Search for the cell housing the specified text and yield its (X, Y) center coordinate. 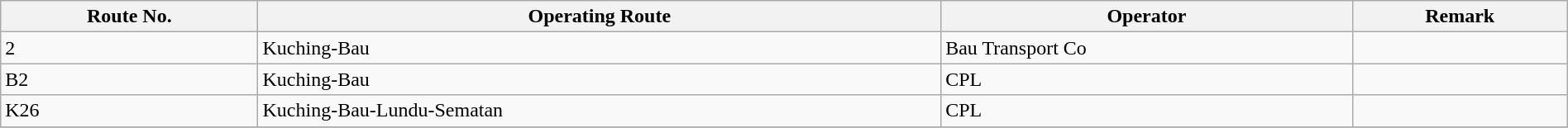
K26 (129, 111)
Operator (1146, 17)
2 (129, 48)
Operating Route (600, 17)
Route No. (129, 17)
B2 (129, 79)
Bau Transport Co (1146, 48)
Remark (1460, 17)
Kuching-Bau-Lundu-Sematan (600, 111)
